Scan for the cell matching the given text and deliver its [x, y] coordinate at center. 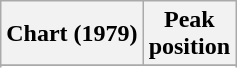
Chart (1979) [72, 34]
Peakposition [189, 34]
